Identify which cell holds the provided text, then report its (X, Y) central coordinate. 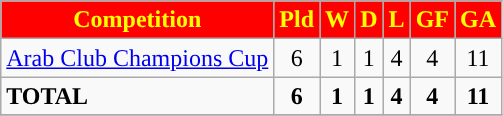
W (338, 20)
L (396, 20)
GF (432, 20)
TOTAL (138, 96)
D (369, 20)
GA (478, 20)
Arab Club Champions Cup (138, 58)
Competition (138, 20)
Pld (297, 20)
